Determine the [X, Y] coordinate at the center of the cell enclosing the given text.  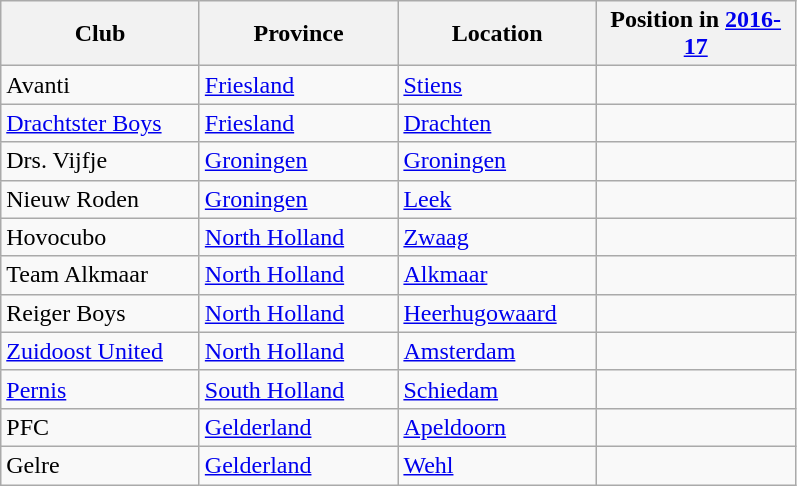
Hovocubo [100, 237]
Heerhugowaard [498, 313]
Team Alkmaar [100, 275]
Province [298, 34]
Avanti [100, 85]
Location [498, 34]
Drs. Vijfje [100, 161]
South Holland [298, 389]
Zuidoost United [100, 351]
Leek [498, 199]
PFC [100, 427]
Position in 2016-17 [696, 34]
Schiedam [498, 389]
Club [100, 34]
Pernis [100, 389]
Drachten [498, 123]
Apeldoorn [498, 427]
Nieuw Roden [100, 199]
Gelre [100, 465]
Wehl [498, 465]
Drachtster Boys [100, 123]
Alkmaar [498, 275]
Zwaag [498, 237]
Stiens [498, 85]
Amsterdam [498, 351]
Reiger Boys [100, 313]
